Output the [x, y] coordinate of the center of the cell containing the given text.  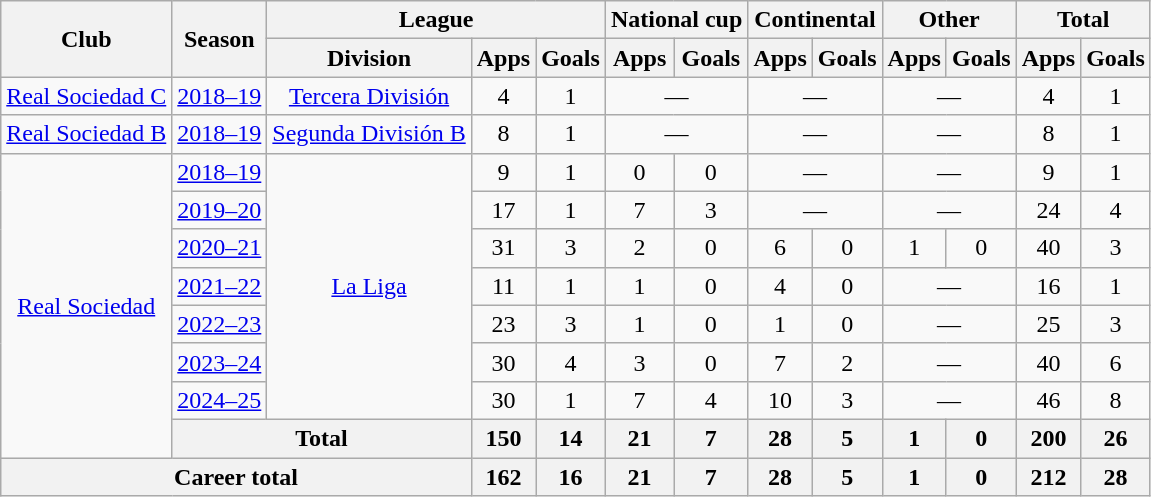
Real Sociedad C [86, 96]
Continental [815, 20]
Division [369, 58]
League [436, 20]
Season [220, 39]
National cup [676, 20]
10 [780, 400]
2024–25 [220, 400]
26 [1116, 438]
162 [503, 477]
La Liga [369, 286]
Club [86, 39]
Other [949, 20]
Real Sociedad [86, 305]
150 [503, 438]
2020–21 [220, 248]
Real Sociedad B [86, 134]
Segunda División B [369, 134]
24 [1048, 210]
17 [503, 210]
2021–22 [220, 286]
2019–20 [220, 210]
23 [503, 324]
Career total [236, 477]
2022–23 [220, 324]
200 [1048, 438]
2023–24 [220, 362]
14 [571, 438]
46 [1048, 400]
Tercera División [369, 96]
25 [1048, 324]
31 [503, 248]
212 [1048, 477]
11 [503, 286]
